Search for the cell housing the specified text and yield its (x, y) center coordinate. 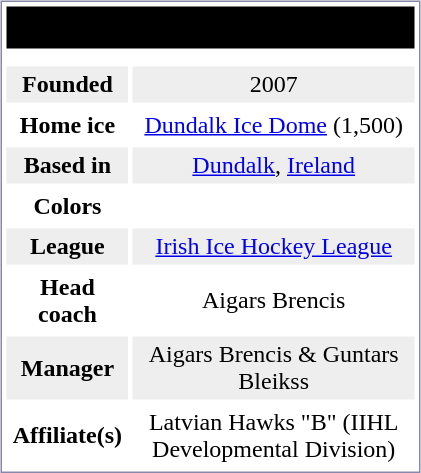
Latvian Hawks (210, 27)
Home ice (67, 125)
Manager (67, 368)
League (67, 246)
Founded (67, 84)
Dundalk, Ireland (274, 166)
Based in (67, 166)
Irish Ice Hockey League (274, 246)
2007 (274, 84)
Aigars Brencis (274, 300)
Affiliate(s) (67, 436)
Colors (67, 206)
Latvian Hawks "B" (IIHL Developmental Division) (274, 436)
Dundalk Ice Dome (1,500) (274, 125)
Aigars Brencis & Guntars Bleikss (274, 368)
Head coach (67, 300)
